Capture the cell that displays the provided text and extract its (X, Y) central coordinate. 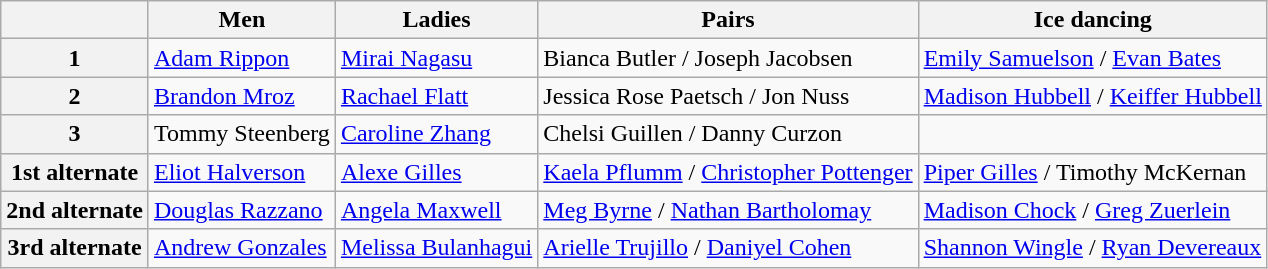
Brandon Mroz (242, 96)
Emily Samuelson / Evan Bates (1092, 58)
1 (75, 58)
Madison Hubbell / Keiffer Hubbell (1092, 96)
3 (75, 134)
Mirai Nagasu (436, 58)
Kaela Pflumm / Christopher Pottenger (728, 172)
Men (242, 20)
Andrew Gonzales (242, 248)
Pairs (728, 20)
Adam Rippon (242, 58)
Ice dancing (1092, 20)
Rachael Flatt (436, 96)
2nd alternate (75, 210)
Piper Gilles / Timothy McKernan (1092, 172)
Tommy Steenberg (242, 134)
Meg Byrne / Nathan Bartholomay (728, 210)
Jessica Rose Paetsch / Jon Nuss (728, 96)
Douglas Razzano (242, 210)
Chelsi Guillen / Danny Curzon (728, 134)
1st alternate (75, 172)
Angela Maxwell (436, 210)
Eliot Halverson (242, 172)
Madison Chock / Greg Zuerlein (1092, 210)
3rd alternate (75, 248)
Melissa Bulanhagui (436, 248)
Caroline Zhang (436, 134)
2 (75, 96)
Ladies (436, 20)
Bianca Butler / Joseph Jacobsen (728, 58)
Shannon Wingle / Ryan Devereaux (1092, 248)
Arielle Trujillo / Daniyel Cohen (728, 248)
Alexe Gilles (436, 172)
